Pinpoint the cell where the given text exists, returning its [X, Y] midpoint coordinate. 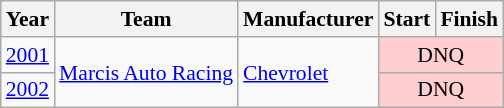
Manufacturer [308, 19]
Year [28, 19]
2002 [28, 90]
2001 [28, 55]
Start [406, 19]
Chevrolet [308, 72]
Team [146, 19]
Finish [469, 19]
Marcis Auto Racing [146, 72]
